Determine the [X, Y] coordinate at the center of the cell enclosing the given text.  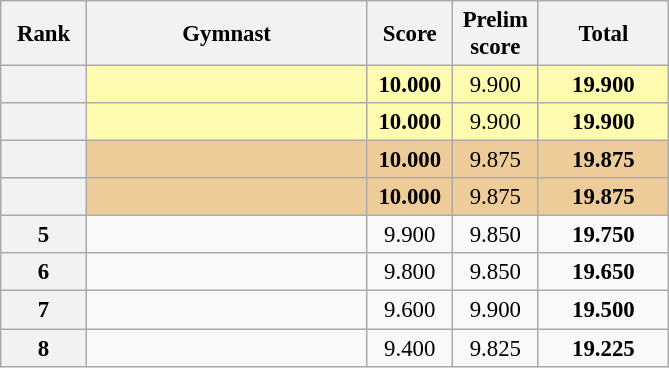
Score [410, 34]
9.600 [410, 310]
9.800 [410, 273]
9.400 [410, 348]
7 [44, 310]
19.225 [604, 348]
Prelim score [496, 34]
Gymnast [226, 34]
19.500 [604, 310]
Total [604, 34]
19.650 [604, 273]
5 [44, 235]
8 [44, 348]
9.825 [496, 348]
6 [44, 273]
Rank [44, 34]
19.750 [604, 235]
